Provide the [x, y] coordinate of the cell's center where the given text is located.  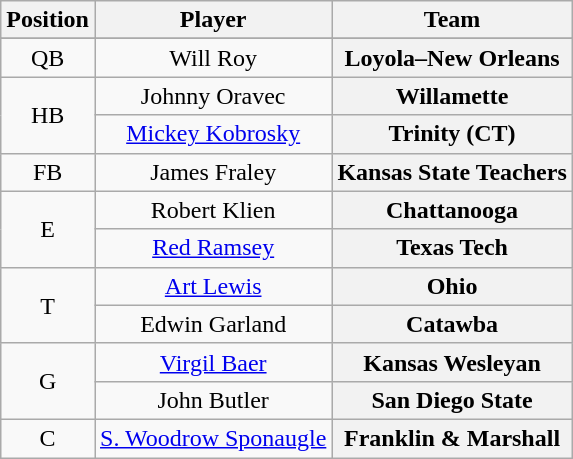
Chattanooga [452, 210]
Art Lewis [212, 286]
Kansas Wesleyan [452, 362]
John Butler [212, 400]
QB [48, 58]
Team [452, 20]
Mickey Kobrosky [212, 134]
San Diego State [452, 400]
Trinity (CT) [452, 134]
T [48, 305]
Will Roy [212, 58]
Willamette [452, 96]
Johnny Oravec [212, 96]
Position [48, 20]
Ohio [452, 286]
E [48, 229]
FB [48, 172]
S. Woodrow Sponaugle [212, 438]
C [48, 438]
Franklin & Marshall [452, 438]
Loyola–New Orleans [452, 58]
Edwin Garland [212, 324]
James Fraley [212, 172]
G [48, 381]
HB [48, 115]
Robert Klien [212, 210]
Virgil Baer [212, 362]
Red Ramsey [212, 248]
Catawba [452, 324]
Player [212, 20]
Kansas State Teachers [452, 172]
Texas Tech [452, 248]
